Return the [X, Y] coordinate for the center point of the cell that contains the specified text.  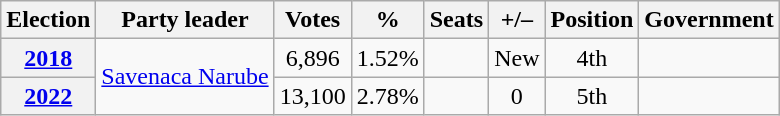
2018 [48, 58]
% [388, 20]
5th [592, 96]
Votes [312, 20]
0 [517, 96]
13,100 [312, 96]
New [517, 58]
Position [592, 20]
+/– [517, 20]
2022 [48, 96]
Election [48, 20]
Savenaca Narube [185, 77]
Party leader [185, 20]
6,896 [312, 58]
Seats [456, 20]
1.52% [388, 58]
4th [592, 58]
Government [709, 20]
2.78% [388, 96]
